Detect which cell encompasses the target text, then output its (x, y) center coordinate. 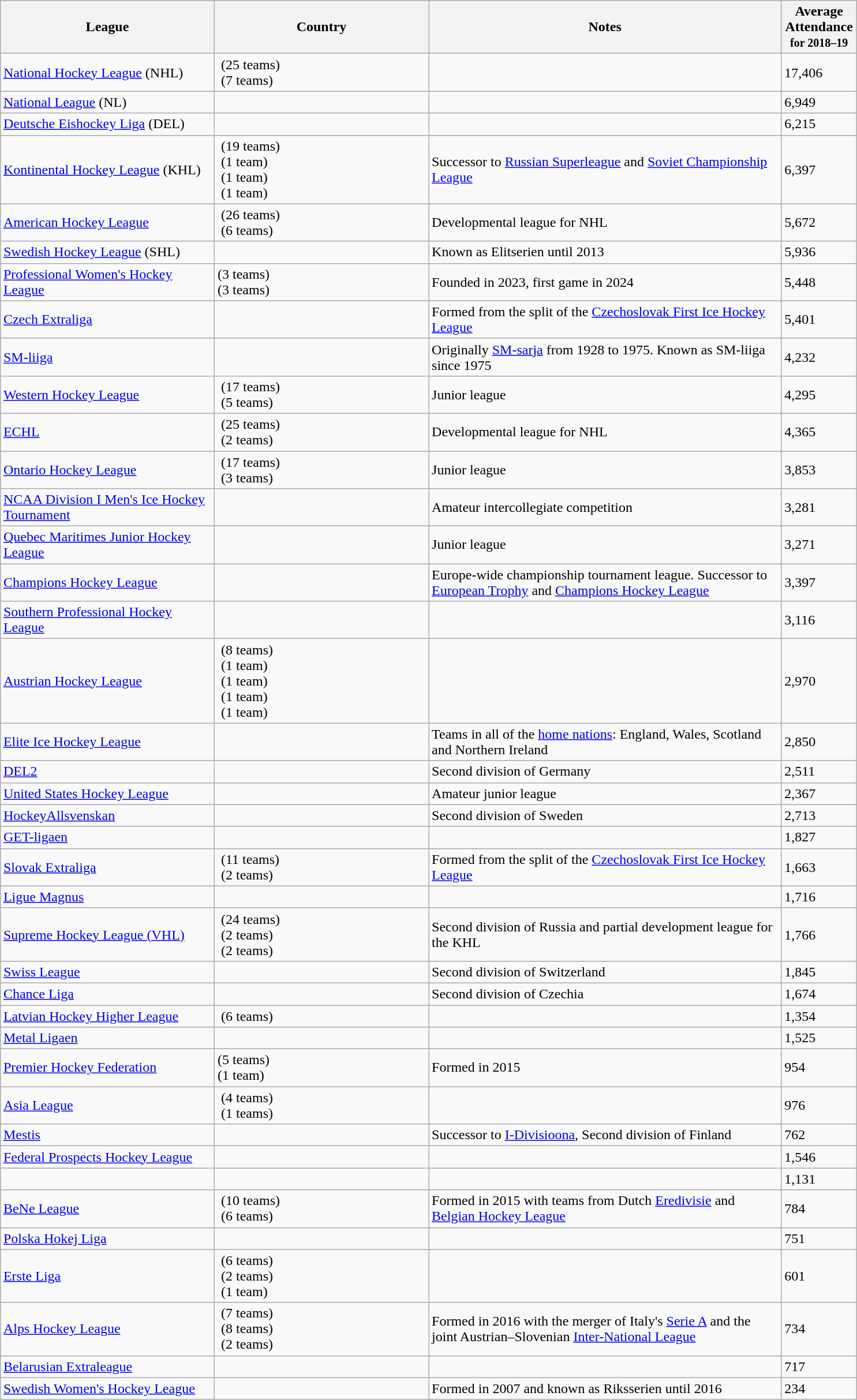
5,936 (819, 252)
Known as Elitserien until 2013 (605, 252)
1,546 (819, 1157)
NCAA Division I Men's Ice Hockey Tournament (107, 508)
1,354 (819, 1016)
601 (819, 1276)
Teams in all of the home nations: England, Wales, Scotland and Northern Ireland (605, 742)
League (107, 27)
Swiss League (107, 972)
Champions Hockey League (107, 583)
SM-liiga (107, 357)
Originally SM-sarja from 1928 to 1975. Known as SM-liiga since 1975 (605, 357)
1,663 (819, 867)
954 (819, 1068)
Asia League (107, 1106)
DEL2 (107, 772)
Deutsche Eishockey Liga (DEL) (107, 124)
National Hockey League (NHL) (107, 73)
(25 teams) (2 teams) (321, 432)
4,365 (819, 432)
Ontario Hockey League (107, 470)
Mestis (107, 1135)
976 (819, 1106)
Premier Hockey Federation (107, 1068)
762 (819, 1135)
(6 teams) (2 teams) (1 team) (321, 1276)
4,232 (819, 357)
Alps Hockey League (107, 1329)
(19 teams) (1 team) (1 team) (1 team) (321, 170)
734 (819, 1329)
5,448 (819, 282)
234 (819, 1388)
Formed in 2016 with the merger of Italy's Serie A and the joint Austrian–Slovenian Inter-National League (605, 1329)
Chance Liga (107, 994)
6,215 (819, 124)
Formed in 2015 with teams from Dutch Eredivisie and Belgian Hockey League (605, 1208)
Swedish Hockey League (SHL) (107, 252)
Successor to I-Divisioona, Second division of Finland (605, 1135)
(3 teams) (3 teams) (321, 282)
784 (819, 1208)
BeNe League (107, 1208)
2,970 (819, 681)
(11 teams) (2 teams) (321, 867)
(17 teams) (3 teams) (321, 470)
American Hockey League (107, 223)
717 (819, 1367)
3,271 (819, 545)
Elite Ice Hockey League (107, 742)
Metal Ligaen (107, 1038)
Second division of Germany (605, 772)
Southern Professional Hockey League (107, 620)
2,713 (819, 815)
Notes (605, 27)
5,401 (819, 320)
HockeyAllsvenskan (107, 815)
1,845 (819, 972)
Second division of Sweden (605, 815)
Czech Extraliga (107, 320)
(4 teams) (1 teams) (321, 1106)
3,116 (819, 620)
Second division of Russia and partial development league for the KHL (605, 934)
Quebec Maritimes Junior Hockey League (107, 545)
Second division of Switzerland (605, 972)
Amateur junior league (605, 793)
1,131 (819, 1179)
GET-ligaen (107, 837)
Successor to Russian Superleague and Soviet Championship League (605, 170)
Professional Women's Hockey League (107, 282)
Second division of Czechia (605, 994)
(26 teams) (6 teams) (321, 223)
751 (819, 1238)
2,367 (819, 793)
ECHL (107, 432)
(10 teams) (6 teams) (321, 1208)
5,672 (819, 223)
Ligue Magnus (107, 897)
6,397 (819, 170)
Latvian Hockey Higher League (107, 1016)
2,511 (819, 772)
(5 teams) (1 team) (321, 1068)
Austrian Hockey League (107, 681)
(25 teams) (7 teams) (321, 73)
4,295 (819, 395)
Swedish Women's Hockey League (107, 1388)
3,281 (819, 508)
17,406 (819, 73)
Belarusian Extraleague (107, 1367)
National League (NL) (107, 102)
(8 teams) (1 team) (1 team) (1 team) (1 team) (321, 681)
United States Hockey League (107, 793)
1,674 (819, 994)
Western Hockey League (107, 395)
(6 teams) (321, 1016)
(7 teams) (8 teams) (2 teams) (321, 1329)
Formed in 2007 and known as Riksserien until 2016 (605, 1388)
1,766 (819, 934)
(24 teams) (2 teams) (2 teams) (321, 934)
(17 teams) (5 teams) (321, 395)
1,827 (819, 837)
Average Attendance for 2018–19 (819, 27)
3,853 (819, 470)
Slovak Extraliga (107, 867)
Amateur intercollegiate competition (605, 508)
2,850 (819, 742)
1,716 (819, 897)
Federal Prospects Hockey League (107, 1157)
Polska Hokej Liga (107, 1238)
1,525 (819, 1038)
Europe-wide championship tournament league. Successor to European Trophy and Champions Hockey League (605, 583)
Formed in 2015 (605, 1068)
3,397 (819, 583)
Kontinental Hockey League (KHL) (107, 170)
Erste Liga (107, 1276)
Supreme Hockey League (VHL) (107, 934)
Founded in 2023, first game in 2024 (605, 282)
6,949 (819, 102)
Country (321, 27)
